Output the (X, Y) coordinate of the center of the cell containing the given text.  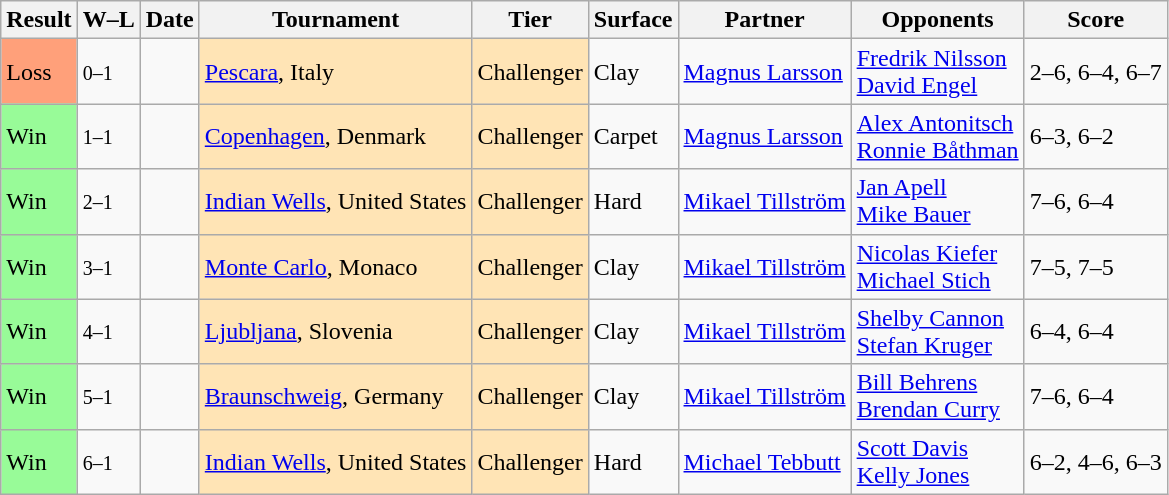
5–1 (108, 396)
Score (1096, 20)
Jan Apell Mike Bauer (938, 202)
Scott Davis Kelly Jones (938, 462)
Partner (764, 20)
Result (39, 20)
6–4, 6–4 (1096, 332)
6–2, 4–6, 6–3 (1096, 462)
Michael Tebbutt (764, 462)
Opponents (938, 20)
Pescara, Italy (336, 72)
4–1 (108, 332)
2–6, 6–4, 6–7 (1096, 72)
W–L (108, 20)
Surface (633, 20)
Loss (39, 72)
Alex Antonitsch Ronnie Båthman (938, 136)
Nicolas Kiefer Michael Stich (938, 266)
Carpet (633, 136)
Shelby Cannon Stefan Kruger (938, 332)
6–3, 6–2 (1096, 136)
3–1 (108, 266)
Braunschweig, Germany (336, 396)
Ljubljana, Slovenia (336, 332)
1–1 (108, 136)
Date (170, 20)
Copenhagen, Denmark (336, 136)
0–1 (108, 72)
Tournament (336, 20)
Fredrik Nilsson David Engel (938, 72)
7–5, 7–5 (1096, 266)
Tier (530, 20)
Bill Behrens Brendan Curry (938, 396)
Monte Carlo, Monaco (336, 266)
2–1 (108, 202)
6–1 (108, 462)
